Find where the given text appears and provide that cell's center as (x, y) coordinate. 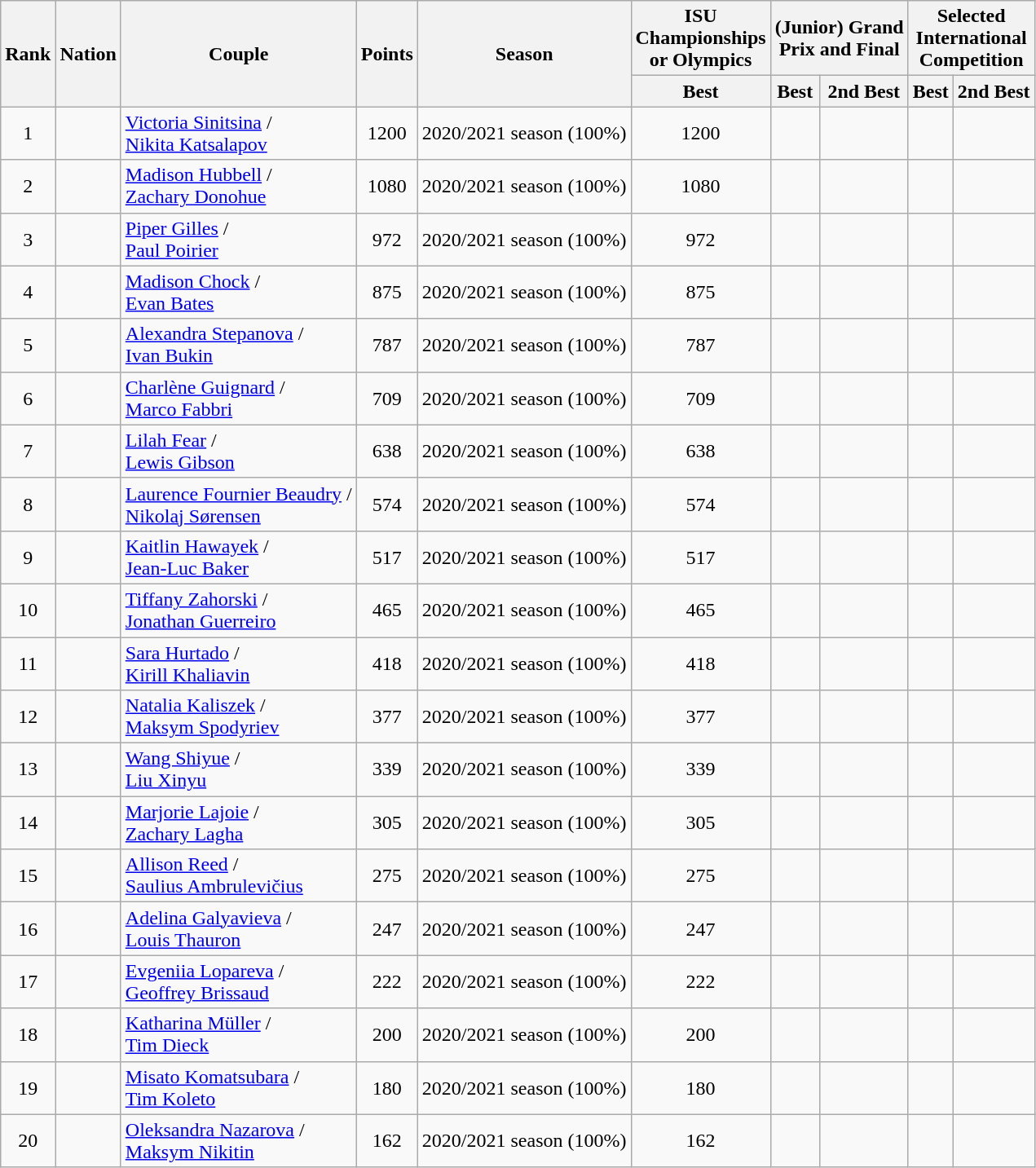
4 (28, 292)
12 (28, 717)
Rank (28, 54)
Evgeniia Lopareva / Geoffrey Brissaud (238, 981)
Alexandra Stepanova / Ivan Bukin (238, 346)
13 (28, 769)
Victoria Sinitsina / Nikita Katsalapov (238, 134)
18 (28, 1035)
Tiffany Zahorski / Jonathan Guerreiro (238, 610)
Couple (238, 54)
17 (28, 981)
11 (28, 663)
16 (28, 929)
(Junior) Grand Prix and Final (840, 38)
Misato Komatsubara / Tim Koleto (238, 1087)
Natalia Kaliszek / Maksym Spodyriev (238, 717)
Madison Hubbell / Zachary Donohue (238, 186)
Adelina Galyavieva / Louis Thauron (238, 929)
10 (28, 610)
Madison Chock / Evan Bates (238, 292)
5 (28, 346)
8 (28, 504)
2 (28, 186)
19 (28, 1087)
Nation (88, 54)
Charlène Guignard / Marco Fabbri (238, 398)
3 (28, 240)
Allison Reed / Saulius Ambrulevičius (238, 875)
Kaitlin Hawayek / Jean-Luc Baker (238, 558)
Marjorie Lajoie / Zachary Lagha (238, 823)
Points (386, 54)
Sara Hurtado / Kirill Khaliavin (238, 663)
Lilah Fear / Lewis Gibson (238, 452)
20 (28, 1141)
Piper Gilles / Paul Poirier (238, 240)
Selected International Competition (972, 38)
9 (28, 558)
Oleksandra Nazarova / Maksym Nikitin (238, 1141)
7 (28, 452)
15 (28, 875)
Katharina Müller / Tim Dieck (238, 1035)
1 (28, 134)
6 (28, 398)
Laurence Fournier Beaudry / Nikolaj Sørensen (238, 504)
Season (524, 54)
14 (28, 823)
ISU Championships or Olympics (701, 38)
Wang Shiyue / Liu Xinyu (238, 769)
